Identify which cell holds the provided text, then report its [x, y] central coordinate. 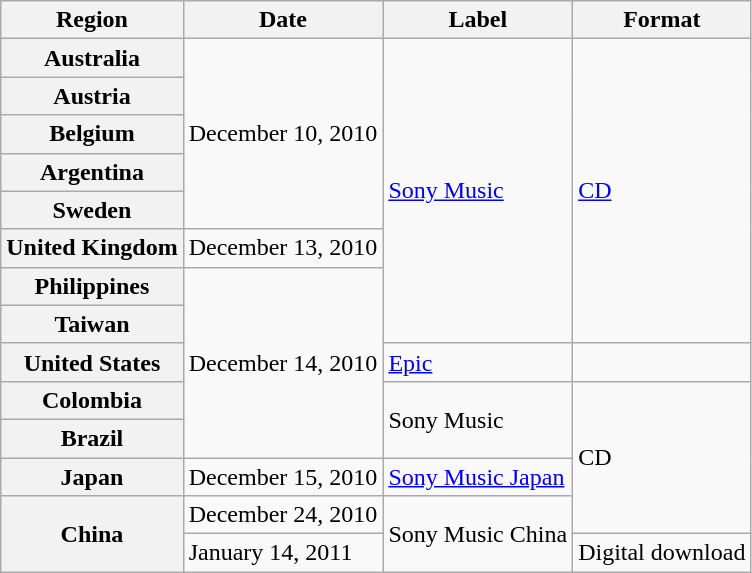
Date [283, 20]
January 14, 2011 [283, 553]
Sony Music Japan [478, 477]
December 15, 2010 [283, 477]
United States [92, 362]
Sony Music China [478, 534]
December 13, 2010 [283, 248]
Format [662, 20]
Taiwan [92, 324]
United Kingdom [92, 248]
Australia [92, 58]
Japan [92, 477]
December 14, 2010 [283, 362]
December 10, 2010 [283, 134]
Philippines [92, 286]
Argentina [92, 172]
Belgium [92, 134]
China [92, 534]
Region [92, 20]
Epic [478, 362]
Colombia [92, 400]
Austria [92, 96]
Sweden [92, 210]
Digital download [662, 553]
Brazil [92, 438]
Label [478, 20]
December 24, 2010 [283, 515]
